Determine the (x, y) coordinate at the center of the cell enclosing the given text.  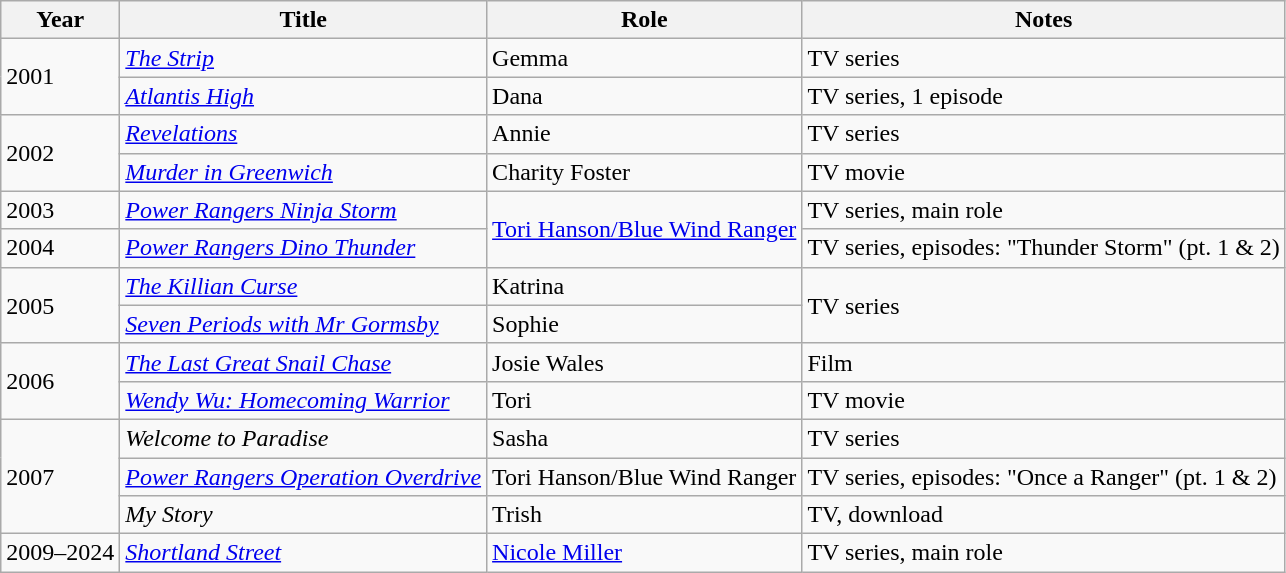
2009–2024 (60, 553)
Murder in Greenwich (304, 172)
Notes (1044, 20)
Revelations (304, 134)
Josie Wales (644, 362)
Welcome to Paradise (304, 438)
Wendy Wu: Homecoming Warrior (304, 400)
Year (60, 20)
Power Rangers Ninja Storm (304, 210)
Atlantis High (304, 96)
Power Rangers Operation Overdrive (304, 477)
Trish (644, 515)
2005 (60, 305)
Tori (644, 400)
Gemma (644, 58)
Charity Foster (644, 172)
The Killian Curse (304, 286)
2007 (60, 476)
TV series, episodes: "Once a Ranger" (pt. 1 & 2) (1044, 477)
Seven Periods with Mr Gormsby (304, 324)
Sasha (644, 438)
TV, download (1044, 515)
Film (1044, 362)
The Last Great Snail Chase (304, 362)
Shortland Street (304, 553)
2003 (60, 210)
Katrina (644, 286)
2006 (60, 381)
My Story (304, 515)
Dana (644, 96)
Annie (644, 134)
Role (644, 20)
2001 (60, 77)
TV series, 1 episode (1044, 96)
Sophie (644, 324)
Title (304, 20)
2004 (60, 248)
TV series, episodes: "Thunder Storm" (pt. 1 & 2) (1044, 248)
2002 (60, 153)
Nicole Miller (644, 553)
The Strip (304, 58)
Power Rangers Dino Thunder (304, 248)
